Extract the (X, Y) coordinate from the center of the cell holding the provided text.  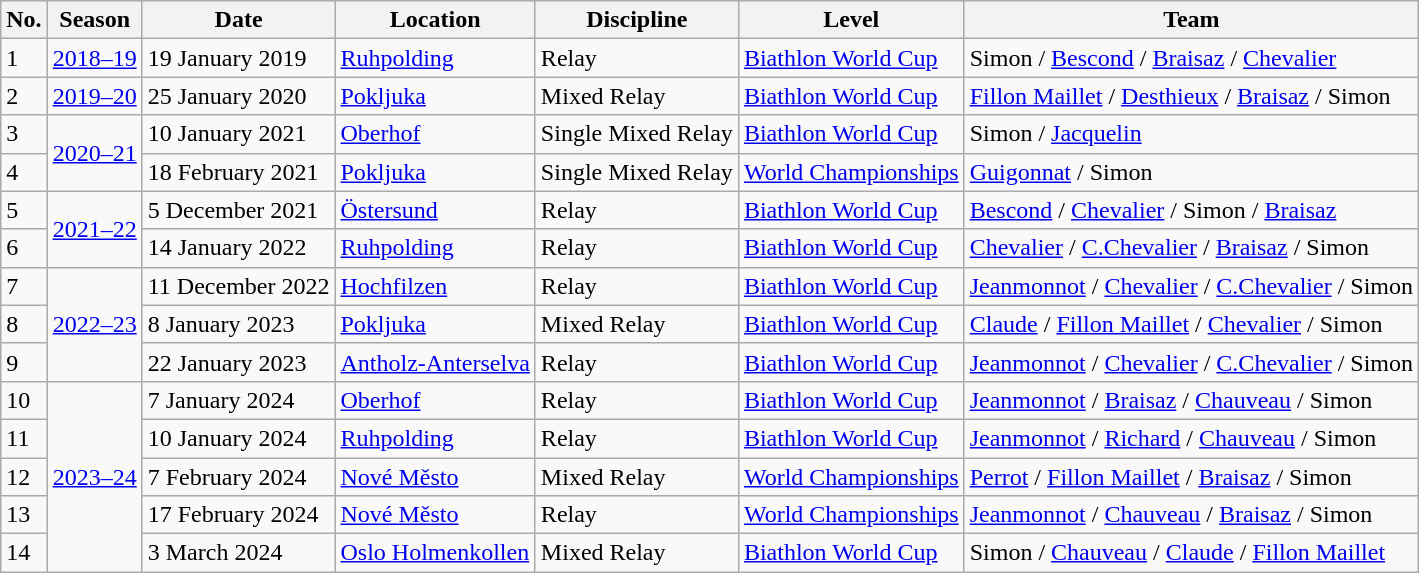
22 January 2023 (238, 362)
7 (24, 286)
10 January 2024 (238, 438)
5 December 2021 (238, 210)
9 (24, 362)
Date (238, 20)
Location (435, 20)
2018–19 (94, 58)
17 February 2024 (238, 515)
8 January 2023 (238, 324)
5 (24, 210)
14 January 2022 (238, 248)
19 January 2019 (238, 58)
Simon / Chauveau / Claude / Fillon Maillet (1191, 553)
10 (24, 400)
12 (24, 477)
Fillon Maillet / Desthieux / Braisaz / Simon (1191, 96)
7 January 2024 (238, 400)
7 February 2024 (238, 477)
Season (94, 20)
25 January 2020 (238, 96)
No. (24, 20)
8 (24, 324)
Jeanmonnot / Richard / Chauveau / Simon (1191, 438)
1 (24, 58)
10 January 2021 (238, 134)
Chevalier / C.Chevalier / Braisaz / Simon (1191, 248)
Hochfilzen (435, 286)
11 (24, 438)
4 (24, 172)
Simon / Bescond / Braisaz / Chevalier (1191, 58)
13 (24, 515)
Jeanmonnot / Braisaz / Chauveau / Simon (1191, 400)
2 (24, 96)
Antholz-Anterselva (435, 362)
2021–22 (94, 229)
Guigonnat / Simon (1191, 172)
3 (24, 134)
14 (24, 553)
Östersund (435, 210)
Jeanmonnot / Chauveau / Braisaz / Simon (1191, 515)
Level (851, 20)
Bescond / Chevalier / Simon / Braisaz (1191, 210)
11 December 2022 (238, 286)
Perrot / Fillon Maillet / Braisaz / Simon (1191, 477)
2019–20 (94, 96)
Oslo Holmenkollen (435, 553)
Simon / Jacquelin (1191, 134)
Claude / Fillon Maillet / Chevalier / Simon (1191, 324)
2022–23 (94, 324)
3 March 2024 (238, 553)
2023–24 (94, 476)
2020–21 (94, 153)
18 February 2021 (238, 172)
Discipline (636, 20)
Team (1191, 20)
6 (24, 248)
